Output the (X, Y) coordinate of the center of the cell containing the given text.  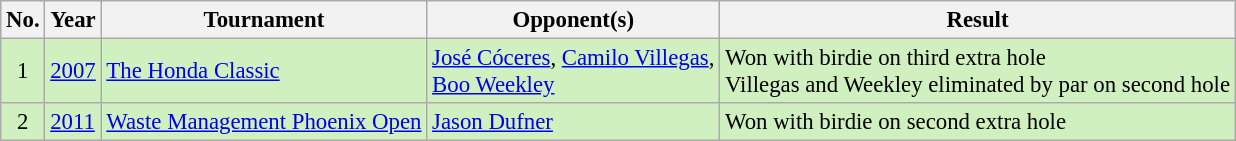
Result (978, 20)
1 (23, 72)
Opponent(s) (574, 20)
Jason Dufner (574, 122)
Tournament (264, 20)
José Cóceres, Camilo Villegas, Boo Weekley (574, 72)
Year (73, 20)
The Honda Classic (264, 72)
No. (23, 20)
Won with birdie on third extra holeVillegas and Weekley eliminated by par on second hole (978, 72)
2007 (73, 72)
Waste Management Phoenix Open (264, 122)
2 (23, 122)
2011 (73, 122)
Won with birdie on second extra hole (978, 122)
